Return [x, y] of the center of cell containing provided text 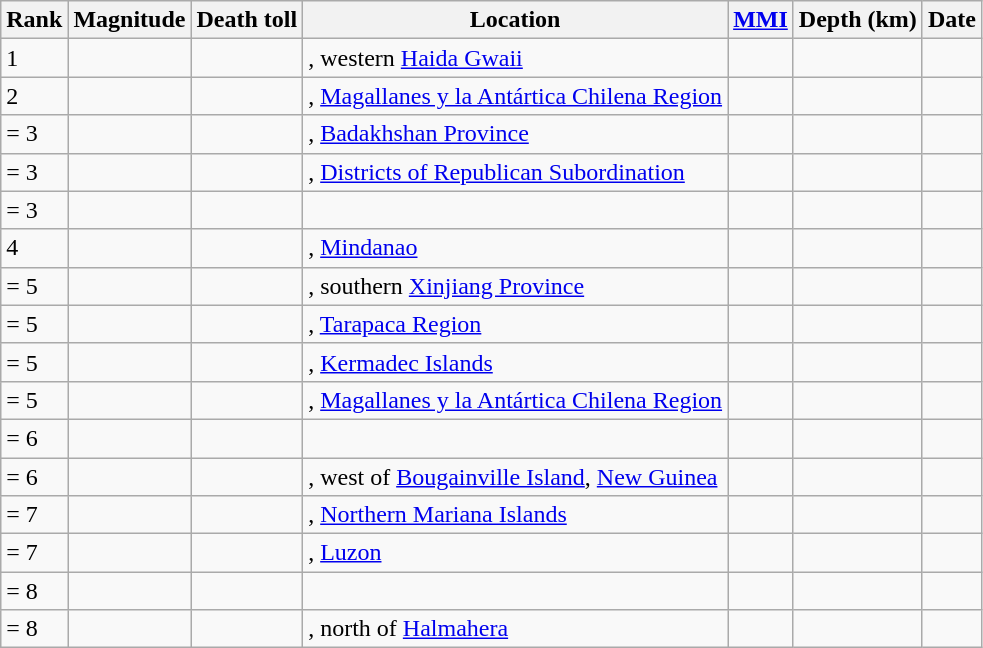
1 [34, 58]
2 [34, 96]
, Luzon [516, 553]
, north of Halmahera [516, 629]
, southern Xinjiang Province [516, 286]
Location [516, 20]
Rank [34, 20]
4 [34, 248]
Death toll [247, 20]
, Badakhshan Province [516, 134]
, western Haida Gwaii [516, 58]
Date [952, 20]
, Districts of Republican Subordination [516, 172]
, Tarapaca Region [516, 324]
Depth (km) [858, 20]
MMI [761, 20]
, Northern Mariana Islands [516, 515]
, west of Bougainville Island, New Guinea [516, 477]
, Mindanao [516, 248]
, Kermadec Islands [516, 362]
Magnitude [130, 20]
